Find where the given text appears and provide that cell's center as (x, y) coordinate. 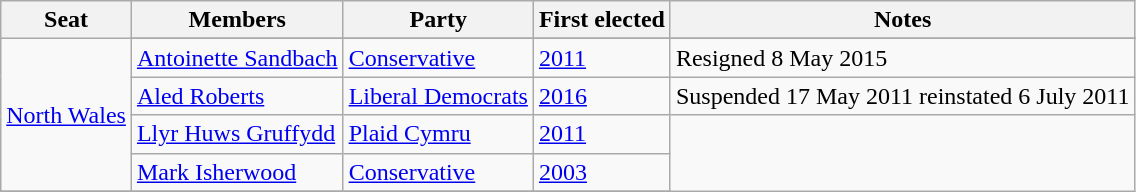
Suspended 17 May 2011 reinstated 6 July 2011 (902, 96)
Mark Isherwood (237, 172)
Seat (66, 20)
2016 (602, 96)
Antoinette Sandbach (237, 58)
Party (438, 20)
Llyr Huws Gruffydd (237, 134)
North Wales (66, 115)
Plaid Cymru (438, 134)
Notes (902, 20)
Members (237, 20)
First elected (602, 20)
Resigned 8 May 2015 (902, 58)
2003 (602, 172)
Liberal Democrats (438, 96)
Aled Roberts (237, 96)
